For the text-containing cell, return its midpoint in (X, Y) coordinate format. 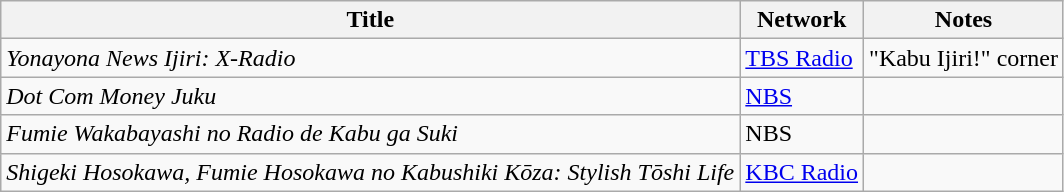
Yonayona News Ijiri: X-Radio (370, 58)
Shigeki Hosokawa, Fumie Hosokawa no Kabushiki Kōza: Stylish Tōshi Life (370, 172)
KBC Radio (802, 172)
"Kabu Ijiri!" corner (964, 58)
Fumie Wakabayashi no Radio de Kabu ga Suki (370, 134)
Notes (964, 20)
Network (802, 20)
Title (370, 20)
Dot Com Money Juku (370, 96)
TBS Radio (802, 58)
